Locate the cell with the specified text and output its [x, y] center coordinate. 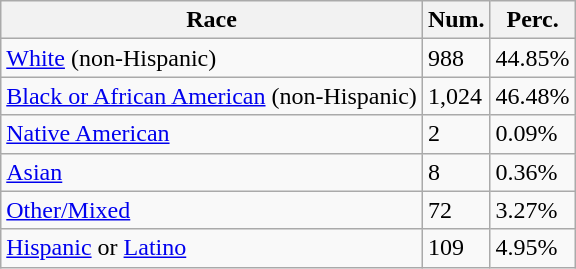
Perc. [532, 20]
Asian [212, 172]
0.36% [532, 172]
46.48% [532, 96]
Other/Mixed [212, 210]
1,024 [456, 96]
Race [212, 20]
Native American [212, 134]
109 [456, 248]
988 [456, 58]
White (non-Hispanic) [212, 58]
44.85% [532, 58]
72 [456, 210]
8 [456, 172]
0.09% [532, 134]
Black or African American (non-Hispanic) [212, 96]
Num. [456, 20]
3.27% [532, 210]
Hispanic or Latino [212, 248]
2 [456, 134]
4.95% [532, 248]
